Find where the given text appears and provide that cell's center as [X, Y] coordinate. 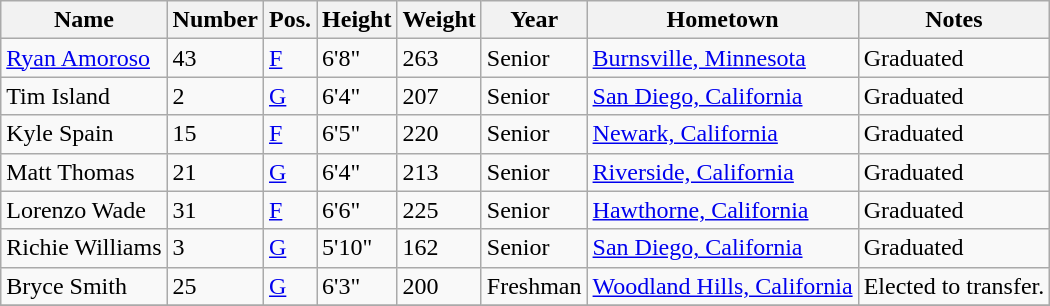
213 [439, 172]
43 [215, 58]
6'3" [357, 286]
Year [534, 20]
Pos. [290, 20]
Name [84, 20]
Burnsville, Minnesota [722, 58]
Newark, California [722, 134]
263 [439, 58]
Tim Island [84, 96]
Hawthorne, California [722, 210]
207 [439, 96]
6'6" [357, 210]
Hometown [722, 20]
Lorenzo Wade [84, 210]
162 [439, 248]
Weight [439, 20]
15 [215, 134]
Ryan Amoroso [84, 58]
Kyle Spain [84, 134]
Freshman [534, 286]
31 [215, 210]
25 [215, 286]
Riverside, California [722, 172]
6'8" [357, 58]
6'5" [357, 134]
Elected to transfer. [954, 286]
3 [215, 248]
Number [215, 20]
225 [439, 210]
5'10" [357, 248]
Matt Thomas [84, 172]
Woodland Hills, California [722, 286]
Height [357, 20]
220 [439, 134]
21 [215, 172]
Richie Williams [84, 248]
Notes [954, 20]
200 [439, 286]
Bryce Smith [84, 286]
2 [215, 96]
